Return (x, y) of the center of cell containing provided text 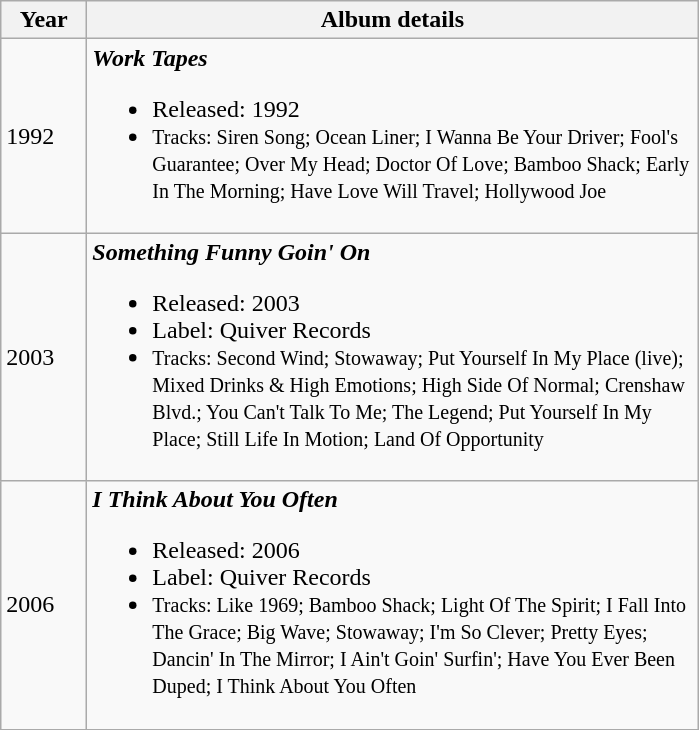
2006 (44, 605)
Year (44, 20)
1992 (44, 136)
Album details (392, 20)
2003 (44, 357)
